Identify which cell holds the provided text, then report its [x, y] central coordinate. 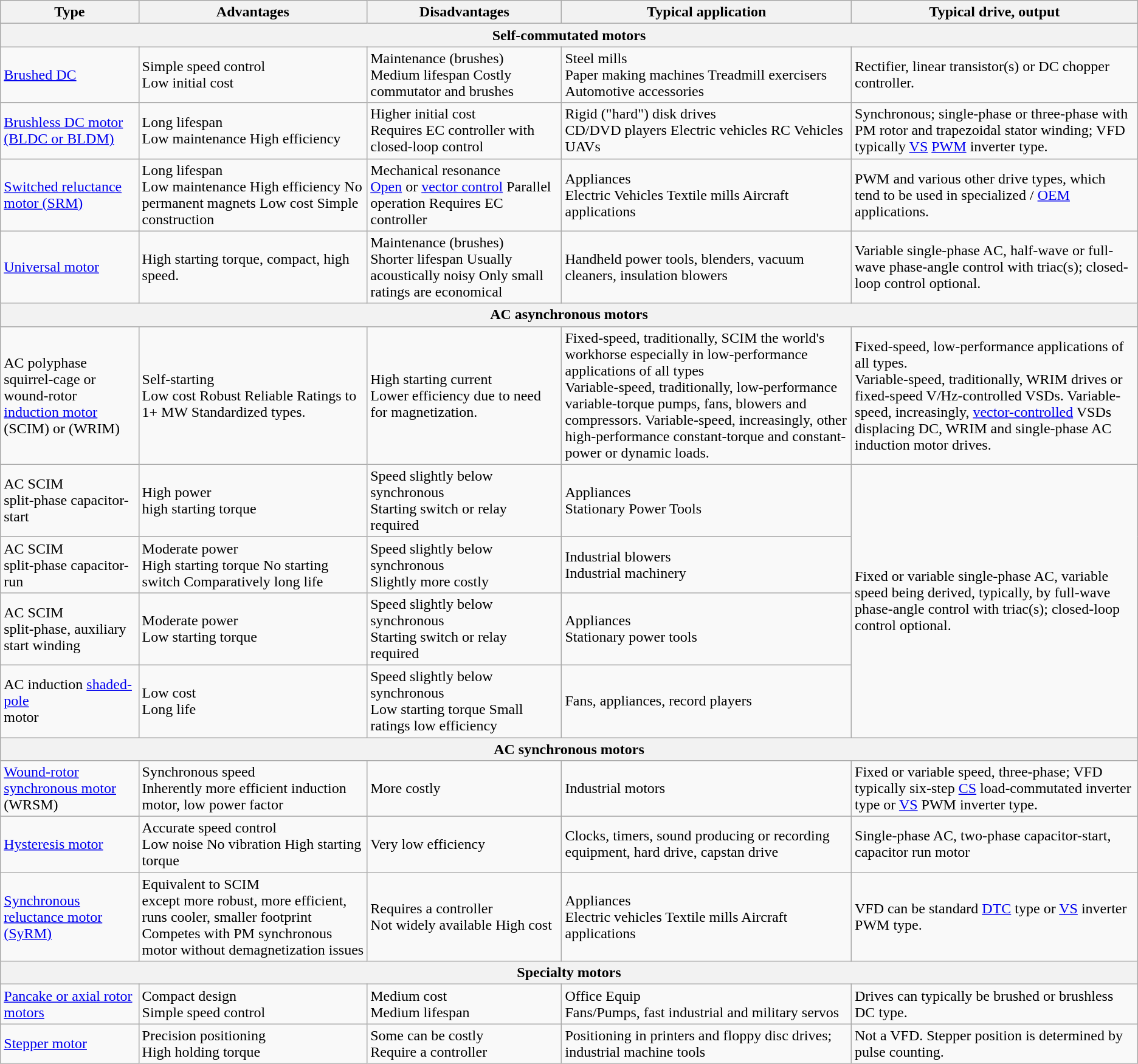
Industrial motors [706, 789]
High starting torque, compact, high speed. [253, 267]
Brushed DC [69, 75]
Handheld power tools, blenders, vacuum cleaners, insulation blowers [706, 267]
Higher initial costRequires EC controller with closed-loop control [464, 131]
VFD can be standard DTC type or VS inverter PWM type. [995, 917]
Simple speed controlLow initial cost [253, 75]
Precision positioningHigh holding torque [253, 1044]
AC SCIMsplit-phase, auxiliary start winding [69, 628]
Universal motor [69, 267]
Speed slightly below synchronousLow starting torque Small ratings low efficiency [464, 701]
Type [69, 12]
Office EquipFans/Pumps, fast industrial and military servos [706, 1004]
AppliancesElectric vehicles Textile mills Aircraft applications [706, 917]
Rigid ("hard") disk drivesCD/DVD players Electric vehicles RC Vehicles UAVs [706, 131]
Speed slightly below synchronousSlightly more costly [464, 565]
Typical application [706, 12]
Synchronous; single-phase or three-phase with PM rotor and trapezoidal stator winding; VFD typically VS PWM inverter type. [995, 131]
Some can be costlyRequire a controller [464, 1044]
Low costLong life [253, 701]
Steel millsPaper making machines Treadmill exercisers Automotive accessories [706, 75]
Disadvantages [464, 12]
AppliancesElectric Vehicles Textile mills Aircraft applications [706, 194]
Drives can typically be brushed or brushless DC type. [995, 1004]
Stepper motor [69, 1044]
Self-startingLow cost Robust Reliable Ratings to 1+ MW Standardized types. [253, 395]
Synchronous reluctance motor (SyRM) [69, 917]
Requires a controllerNot widely available High cost [464, 917]
Switched reluctance motor (SRM) [69, 194]
AC polyphasesquirrel-cage or wound-rotor induction motor (SCIM) or (WRIM) [69, 395]
Long lifespanLow maintenance High efficiency No permanent magnets Low cost Simple construction [253, 194]
Medium costMedium lifespan [464, 1004]
Pancake or axial rotor motors [69, 1004]
AppliancesStationary Power Tools [706, 501]
Mechanical resonance Open or vector control Parallel operation Requires EC controller [464, 194]
AC SCIMsplit-phase capacitor-run [69, 565]
Single-phase AC, two-phase capacitor-start, capacitor run motor [995, 845]
AC SCIMsplit-phase capacitor-start [69, 501]
Very low efficiency [464, 845]
PWM and various other drive types, which tend to be used in specialized / OEM applications. [995, 194]
AppliancesStationary power tools [706, 628]
AC asynchronous motors [569, 315]
Compact designSimple speed control [253, 1004]
Self-commutated motors [569, 35]
Fixed or variable speed, three-phase; VFD typically six-step CS load-commutated inverter type or VS PWM inverter type. [995, 789]
Synchronous speedInherently more efficient induction motor, low power factor [253, 789]
Maintenance (brushes)Medium lifespan Costly commutator and brushes [464, 75]
Maintenance (brushes)Shorter lifespan Usually acoustically noisy Only small ratings are economical [464, 267]
High powerhigh starting torque [253, 501]
Positioning in printers and floppy disc drives; industrial machine tools [706, 1044]
Moderate powerHigh starting torque No starting switch Comparatively long life [253, 565]
Clocks, timers, sound producing or recording equipment, hard drive, capstan drive [706, 845]
Wound-rotor synchronous motor (WRSM) [69, 789]
Industrial blowersIndustrial machinery [706, 565]
Not a VFD. Stepper position is determined by pulse counting. [995, 1044]
Accurate speed controlLow noise No vibration High starting torque [253, 845]
Specialty motors [569, 973]
Brushless DC motor (BLDC or BLDM) [69, 131]
Hysteresis motor [69, 845]
High starting currentLower efficiency due to need for magnetization. [464, 395]
Long lifespanLow maintenance High efficiency [253, 131]
More costly [464, 789]
Variable single-phase AC, half-wave or full-wave phase-angle control with triac(s); closed-loop control optional. [995, 267]
Typical drive, output [995, 12]
AC synchronous motors [569, 749]
Rectifier, linear transistor(s) or DC chopper controller. [995, 75]
AC induction shaded-polemotor [69, 701]
Advantages [253, 12]
Fans, appliances, record players [706, 701]
Moderate powerLow starting torque [253, 628]
